Locate the cell with the specified text and output its (x, y) center coordinate. 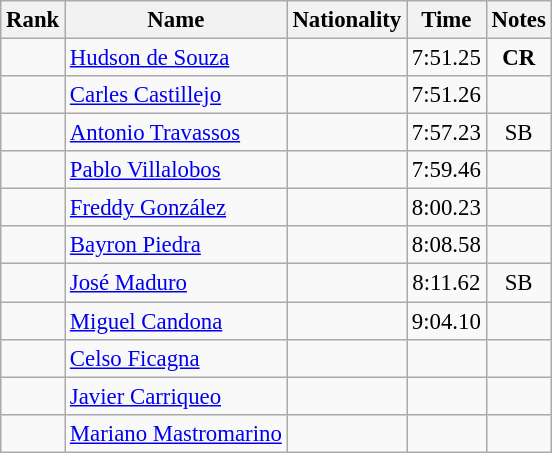
7:57.23 (447, 133)
7:51.26 (447, 95)
Nationality (346, 20)
Freddy González (176, 208)
7:51.25 (447, 58)
8:11.62 (447, 283)
8:00.23 (447, 208)
Carles Castillejo (176, 95)
Pablo Villalobos (176, 170)
Hudson de Souza (176, 58)
Celso Ficagna (176, 358)
Javier Carriqueo (176, 396)
Time (447, 20)
CR (518, 58)
Notes (518, 20)
Mariano Mastromarino (176, 433)
7:59.46 (447, 170)
Antonio Travassos (176, 133)
Name (176, 20)
José Maduro (176, 283)
8:08.58 (447, 245)
Bayron Piedra (176, 245)
Miguel Candona (176, 321)
9:04.10 (447, 321)
Rank (33, 20)
